Pinpoint the cell where the given text exists, returning its (X, Y) midpoint coordinate. 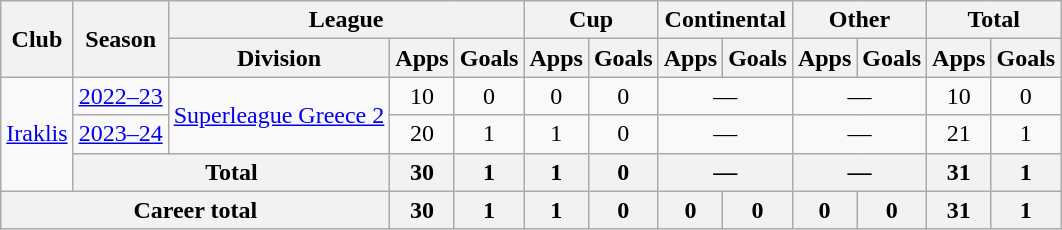
Other (859, 20)
Superleague Greece 2 (279, 115)
Division (279, 58)
Club (37, 39)
20 (422, 134)
2022–23 (120, 96)
2023–24 (120, 134)
Iraklis (37, 134)
Career total (196, 210)
Cup (591, 20)
League (346, 20)
Season (120, 39)
21 (959, 134)
Continental (725, 20)
